Detect which cell encompasses the target text, then output its [X, Y] center coordinate. 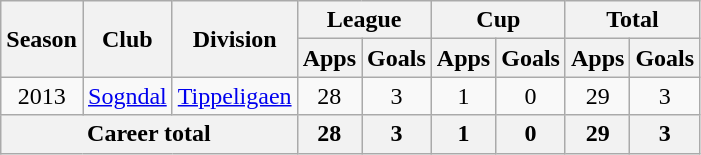
2013 [42, 96]
League [364, 20]
Division [234, 39]
Cup [498, 20]
Career total [149, 134]
Season [42, 39]
Sogndal [127, 96]
Club [127, 39]
Tippeligaen [234, 96]
Total [632, 20]
